Output the [x, y] coordinate of the center of the cell containing the given text.  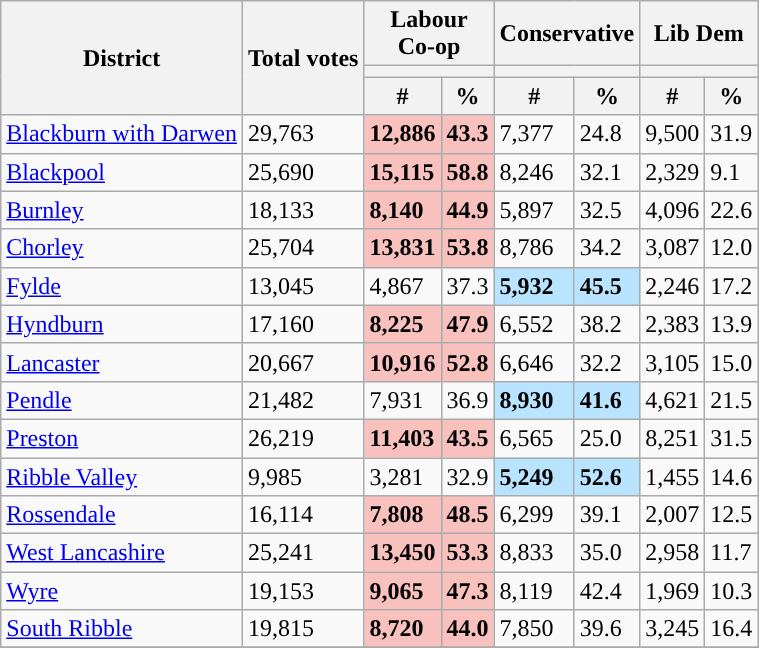
53.3 [468, 553]
41.6 [606, 400]
6,299 [534, 515]
West Lancashire [122, 553]
Total votes [303, 58]
16,114 [303, 515]
32.5 [606, 210]
25,241 [303, 553]
Blackpool [122, 172]
29,763 [303, 134]
17.2 [732, 286]
2,958 [672, 553]
31.9 [732, 134]
Lancaster [122, 362]
43.5 [468, 438]
7,377 [534, 134]
14.6 [732, 477]
2,383 [672, 324]
7,850 [534, 629]
2,007 [672, 515]
6,552 [534, 324]
48.5 [468, 515]
8,119 [534, 591]
8,720 [402, 629]
12.0 [732, 248]
3,245 [672, 629]
8,786 [534, 248]
35.0 [606, 553]
32.2 [606, 362]
19,815 [303, 629]
20,667 [303, 362]
53.8 [468, 248]
8,930 [534, 400]
9,985 [303, 477]
Burnley [122, 210]
17,160 [303, 324]
26,219 [303, 438]
1,455 [672, 477]
5,249 [534, 477]
32.1 [606, 172]
6,565 [534, 438]
43.3 [468, 134]
24.8 [606, 134]
3,105 [672, 362]
47.9 [468, 324]
42.4 [606, 591]
8,246 [534, 172]
36.9 [468, 400]
9,065 [402, 591]
44.9 [468, 210]
11,403 [402, 438]
Hyndburn [122, 324]
8,140 [402, 210]
34.2 [606, 248]
44.0 [468, 629]
15,115 [402, 172]
12,886 [402, 134]
32.9 [468, 477]
Conservative [567, 34]
8,251 [672, 438]
District [122, 58]
39.1 [606, 515]
10.3 [732, 591]
25,690 [303, 172]
10,916 [402, 362]
16.4 [732, 629]
21.5 [732, 400]
12.5 [732, 515]
2,246 [672, 286]
38.2 [606, 324]
Blackburn with Darwen [122, 134]
Wyre [122, 591]
4,867 [402, 286]
Pendle [122, 400]
52.6 [606, 477]
3,281 [402, 477]
8,833 [534, 553]
13,045 [303, 286]
2,329 [672, 172]
Lib Dem [699, 34]
1,969 [672, 591]
11.7 [732, 553]
15.0 [732, 362]
3,087 [672, 248]
8,225 [402, 324]
18,133 [303, 210]
21,482 [303, 400]
7,808 [402, 515]
19,153 [303, 591]
LabourCo-op [429, 34]
9,500 [672, 134]
45.5 [606, 286]
4,621 [672, 400]
5,932 [534, 286]
9.1 [732, 172]
4,096 [672, 210]
13.9 [732, 324]
31.5 [732, 438]
39.6 [606, 629]
37.3 [468, 286]
13,450 [402, 553]
22.6 [732, 210]
25,704 [303, 248]
Fylde [122, 286]
Ribble Valley [122, 477]
52.8 [468, 362]
25.0 [606, 438]
Rossendale [122, 515]
5,897 [534, 210]
Preston [122, 438]
13,831 [402, 248]
58.8 [468, 172]
47.3 [468, 591]
South Ribble [122, 629]
Chorley [122, 248]
6,646 [534, 362]
7,931 [402, 400]
